Provide the (X, Y) coordinate of the cell's center where the given text is located.  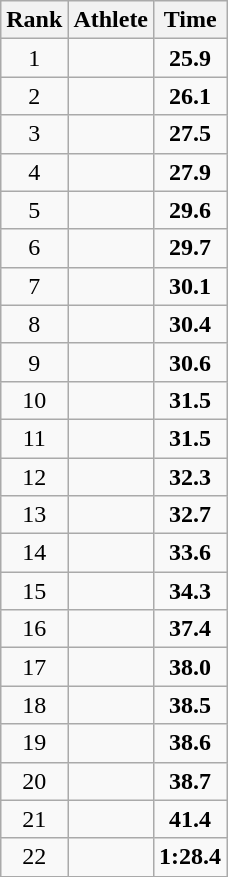
11 (34, 438)
1:28.4 (190, 857)
8 (34, 324)
22 (34, 857)
32.7 (190, 515)
9 (34, 362)
20 (34, 781)
10 (34, 400)
29.7 (190, 248)
30.6 (190, 362)
Time (190, 20)
14 (34, 553)
41.4 (190, 819)
3 (34, 134)
7 (34, 286)
30.1 (190, 286)
1 (34, 58)
19 (34, 743)
34.3 (190, 591)
21 (34, 819)
30.4 (190, 324)
12 (34, 477)
Athlete (111, 20)
27.5 (190, 134)
6 (34, 248)
37.4 (190, 629)
32.3 (190, 477)
38.6 (190, 743)
25.9 (190, 58)
5 (34, 210)
29.6 (190, 210)
Rank (34, 20)
27.9 (190, 172)
2 (34, 96)
17 (34, 667)
38.7 (190, 781)
15 (34, 591)
26.1 (190, 96)
38.5 (190, 705)
33.6 (190, 553)
4 (34, 172)
18 (34, 705)
38.0 (190, 667)
13 (34, 515)
16 (34, 629)
